Return the [X, Y] coordinate for the center point of the cell that contains the specified text.  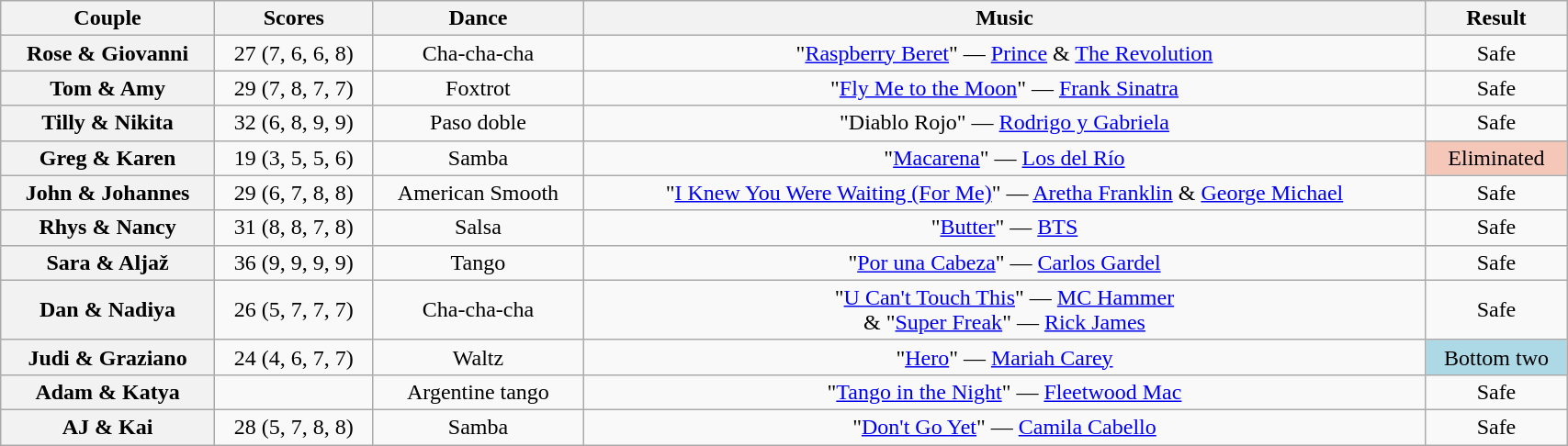
Salsa [478, 228]
"U Can't Touch This" — MC Hammer& "Super Freak" — Rick James [1005, 310]
31 (8, 8, 7, 8) [294, 228]
Adam & Katya [108, 392]
Tom & Amy [108, 88]
AJ & Kai [108, 427]
Rhys & Nancy [108, 228]
27 (7, 6, 6, 8) [294, 53]
29 (6, 7, 8, 8) [294, 193]
"Por una Cabeza" — Carlos Gardel [1005, 262]
Music [1005, 18]
Sara & Aljaž [108, 262]
Argentine tango [478, 392]
"Hero" — Mariah Carey [1005, 357]
Eliminated [1495, 158]
"Butter" — BTS [1005, 228]
"Diablo Rojo" — Rodrigo y Gabriela [1005, 123]
24 (4, 6, 7, 7) [294, 357]
"I Knew You Were Waiting (For Me)" — Aretha Franklin & George Michael [1005, 193]
"Macarena" — Los del Río [1005, 158]
Greg & Karen [108, 158]
"Raspberry Beret" — Prince & The Revolution [1005, 53]
Waltz [478, 357]
29 (7, 8, 7, 7) [294, 88]
28 (5, 7, 8, 8) [294, 427]
Tango [478, 262]
"Don't Go Yet" — Camila Cabello [1005, 427]
Dan & Nadiya [108, 310]
Judi & Graziano [108, 357]
19 (3, 5, 5, 6) [294, 158]
American Smooth [478, 193]
Scores [294, 18]
Result [1495, 18]
Rose & Giovanni [108, 53]
Foxtrot [478, 88]
"Tango in the Night" — Fleetwood Mac [1005, 392]
Couple [108, 18]
"Fly Me to the Moon" — Frank Sinatra [1005, 88]
26 (5, 7, 7, 7) [294, 310]
Tilly & Nikita [108, 123]
John & Johannes [108, 193]
32 (6, 8, 9, 9) [294, 123]
Dance [478, 18]
36 (9, 9, 9, 9) [294, 262]
Paso doble [478, 123]
Bottom two [1495, 357]
